Provide the (X, Y) coordinate of the cell's center where the given text is located.  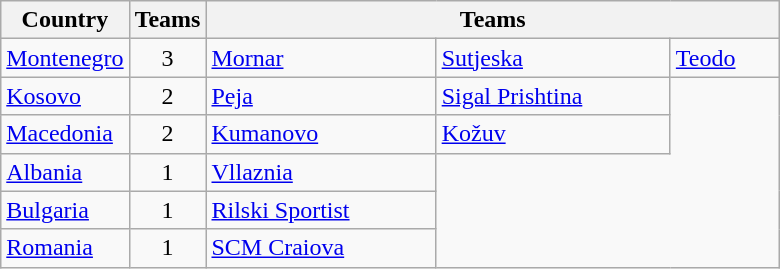
Country (65, 20)
Sigal Prishtina (553, 96)
3 (168, 58)
Montenegro (65, 58)
Albania (65, 172)
Macedonia (65, 134)
Rilski Sportist (321, 210)
Kosovo (65, 96)
Sutjeska (553, 58)
Kožuv (553, 134)
Romania (65, 248)
Peja (321, 96)
Vllaznia (321, 172)
SCM Craiova (321, 248)
Teodo (724, 58)
Kumanovo (321, 134)
Mornar (321, 58)
Bulgaria (65, 210)
